Pinpoint the cell where the given text exists, returning its (x, y) midpoint coordinate. 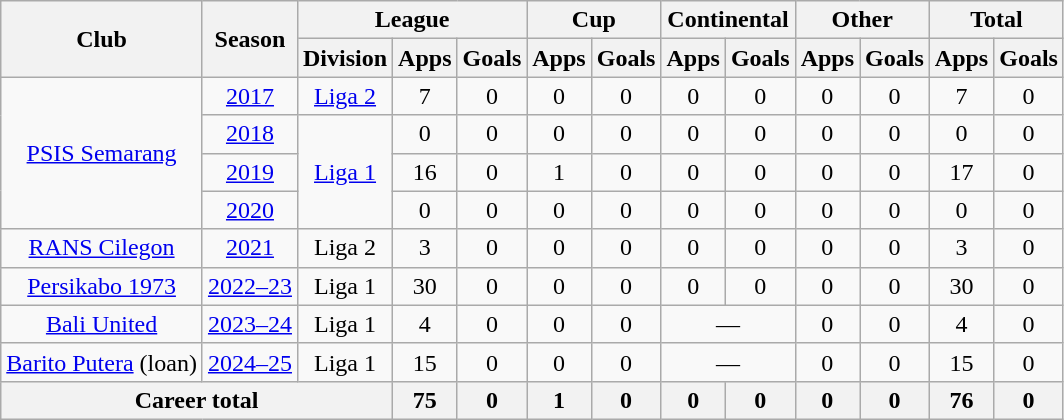
17 (961, 172)
League (412, 20)
Bali United (102, 324)
2017 (250, 96)
Season (250, 39)
Barito Putera (loan) (102, 362)
76 (961, 400)
2023–24 (250, 324)
2020 (250, 210)
PSIS Semarang (102, 153)
2021 (250, 248)
75 (425, 400)
RANS Cilegon (102, 248)
2024–25 (250, 362)
2019 (250, 172)
2022–23 (250, 286)
2018 (250, 134)
Other (862, 20)
Division (344, 58)
Cup (594, 20)
Continental (728, 20)
16 (425, 172)
Club (102, 39)
Career total (197, 400)
Total (996, 20)
Persikabo 1973 (102, 286)
